Return the [x, y] coordinate for the center point of the cell that contains the specified text.  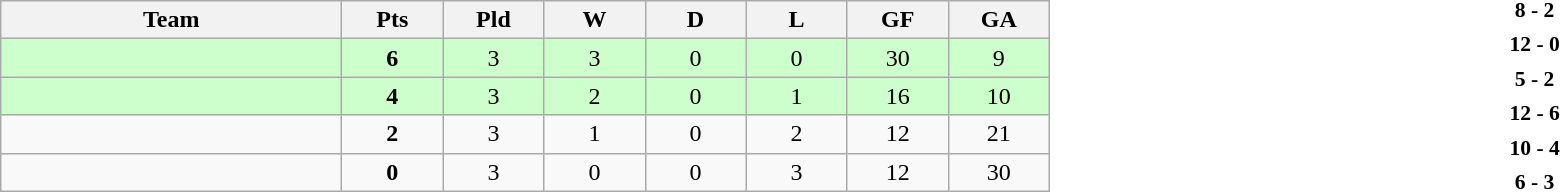
Team [172, 20]
6 [392, 58]
D [696, 20]
W [594, 20]
L [796, 20]
Pld [494, 20]
4 [392, 96]
9 [998, 58]
16 [898, 96]
21 [998, 134]
GF [898, 20]
GA [998, 20]
10 [998, 96]
Pts [392, 20]
